Return [X, Y] of the center of cell containing provided text 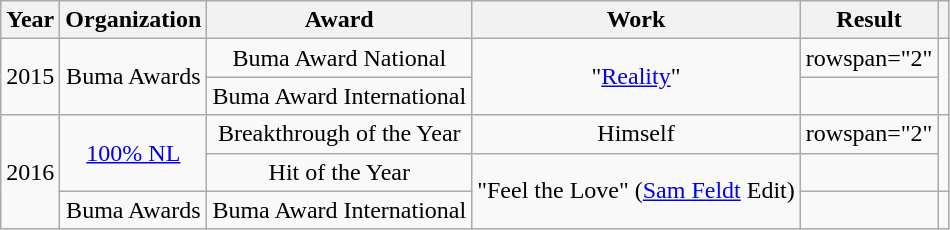
Result [869, 20]
Himself [636, 134]
Work [636, 20]
Buma Award National [340, 58]
2016 [30, 172]
Hit of the Year [340, 172]
Year [30, 20]
"Feel the Love" (Sam Feldt Edit) [636, 191]
2015 [30, 77]
"Reality" [636, 77]
Organization [134, 20]
Award [340, 20]
100% NL [134, 153]
Breakthrough of the Year [340, 134]
